From the cell containing the given text, extract its center point as [X, Y] coordinate. 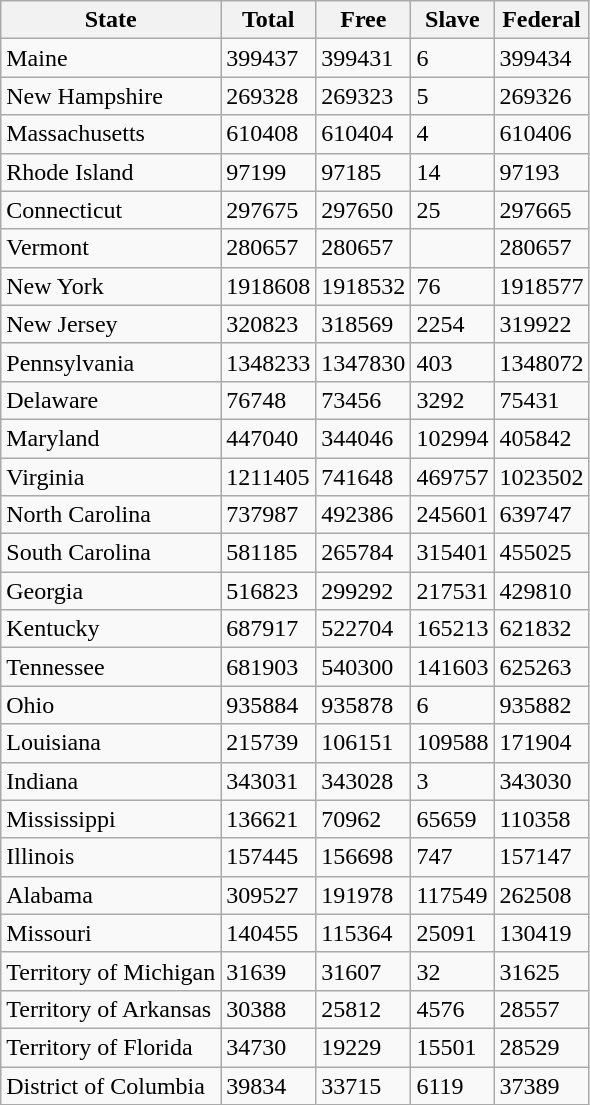
269323 [364, 96]
6119 [452, 1085]
25 [452, 210]
76 [452, 286]
165213 [452, 629]
Total [268, 20]
70962 [364, 819]
Territory of Michigan [111, 971]
District of Columbia [111, 1085]
4 [452, 134]
75431 [542, 400]
309527 [268, 895]
610406 [542, 134]
109588 [452, 743]
1347830 [364, 362]
492386 [364, 515]
Tennessee [111, 667]
Missouri [111, 933]
Ohio [111, 705]
28557 [542, 1009]
741648 [364, 477]
1918532 [364, 286]
2254 [452, 324]
399437 [268, 58]
610408 [268, 134]
Slave [452, 20]
New Hampshire [111, 96]
33715 [364, 1085]
265784 [364, 553]
621832 [542, 629]
269328 [268, 96]
Connecticut [111, 210]
5 [452, 96]
State [111, 20]
Alabama [111, 895]
Mississippi [111, 819]
455025 [542, 553]
297675 [268, 210]
Rhode Island [111, 172]
102994 [452, 438]
681903 [268, 667]
15501 [452, 1047]
262508 [542, 895]
215739 [268, 743]
136621 [268, 819]
Maryland [111, 438]
Maine [111, 58]
New Jersey [111, 324]
581185 [268, 553]
76748 [268, 400]
403 [452, 362]
1918577 [542, 286]
31639 [268, 971]
217531 [452, 591]
30388 [268, 1009]
343028 [364, 781]
97193 [542, 172]
1023502 [542, 477]
318569 [364, 324]
Delaware [111, 400]
399434 [542, 58]
516823 [268, 591]
Virginia [111, 477]
245601 [452, 515]
935884 [268, 705]
34730 [268, 1047]
737987 [268, 515]
Free [364, 20]
935882 [542, 705]
Louisiana [111, 743]
Territory of Florida [111, 1047]
157445 [268, 857]
399431 [364, 58]
299292 [364, 591]
97199 [268, 172]
687917 [268, 629]
1348233 [268, 362]
297665 [542, 210]
343031 [268, 781]
610404 [364, 134]
191978 [364, 895]
97185 [364, 172]
297650 [364, 210]
110358 [542, 819]
14 [452, 172]
32 [452, 971]
1348072 [542, 362]
37389 [542, 1085]
Illinois [111, 857]
31607 [364, 971]
320823 [268, 324]
Territory of Arkansas [111, 1009]
117549 [452, 895]
639747 [542, 515]
19229 [364, 1047]
429810 [542, 591]
343030 [542, 781]
171904 [542, 743]
405842 [542, 438]
156698 [364, 857]
31625 [542, 971]
Georgia [111, 591]
Pennsylvania [111, 362]
115364 [364, 933]
25091 [452, 933]
522704 [364, 629]
469757 [452, 477]
65659 [452, 819]
1918608 [268, 286]
3292 [452, 400]
3 [452, 781]
Indiana [111, 781]
935878 [364, 705]
28529 [542, 1047]
141603 [452, 667]
140455 [268, 933]
1211405 [268, 477]
South Carolina [111, 553]
319922 [542, 324]
315401 [452, 553]
25812 [364, 1009]
130419 [542, 933]
Federal [542, 20]
106151 [364, 743]
73456 [364, 400]
157147 [542, 857]
Kentucky [111, 629]
Vermont [111, 248]
New York [111, 286]
Massachusetts [111, 134]
344046 [364, 438]
North Carolina [111, 515]
747 [452, 857]
625263 [542, 667]
39834 [268, 1085]
447040 [268, 438]
540300 [364, 667]
4576 [452, 1009]
269326 [542, 96]
